Provide the (X, Y) coordinate of the cell's center where the given text is located.  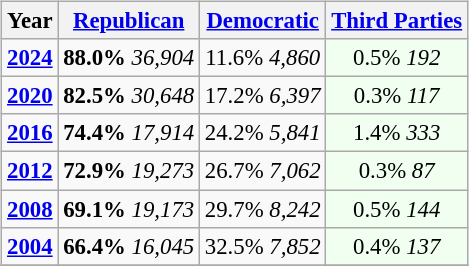
74.4% 17,914 (129, 133)
2004 (30, 246)
82.5% 30,648 (129, 96)
29.7% 8,242 (262, 209)
0.5% 192 (397, 58)
72.9% 19,273 (129, 171)
69.1% 19,173 (129, 209)
Republican (129, 21)
26.7% 7,062 (262, 171)
2008 (30, 209)
2024 (30, 58)
1.4% 333 (397, 133)
2020 (30, 96)
88.0% 36,904 (129, 58)
0.3% 87 (397, 171)
11.6% 4,860 (262, 58)
Year (30, 21)
0.4% 137 (397, 246)
24.2% 5,841 (262, 133)
2016 (30, 133)
Democratic (262, 21)
0.5% 144 (397, 209)
17.2% 6,397 (262, 96)
2012 (30, 171)
32.5% 7,852 (262, 246)
Third Parties (397, 21)
0.3% 117 (397, 96)
66.4% 16,045 (129, 246)
